From the cell containing the given text, extract its center point as (x, y) coordinate. 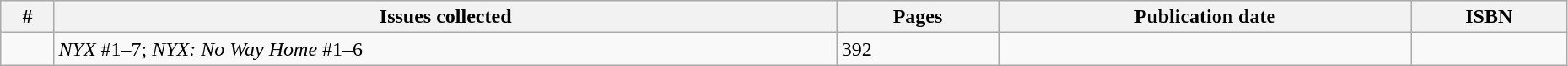
# (27, 17)
Issues collected (445, 17)
ISBN (1489, 17)
NYX #1–7; NYX: No Way Home #1–6 (445, 49)
Pages (918, 17)
392 (918, 49)
Publication date (1205, 17)
